Find where the given text appears and provide that cell's center as [X, Y] coordinate. 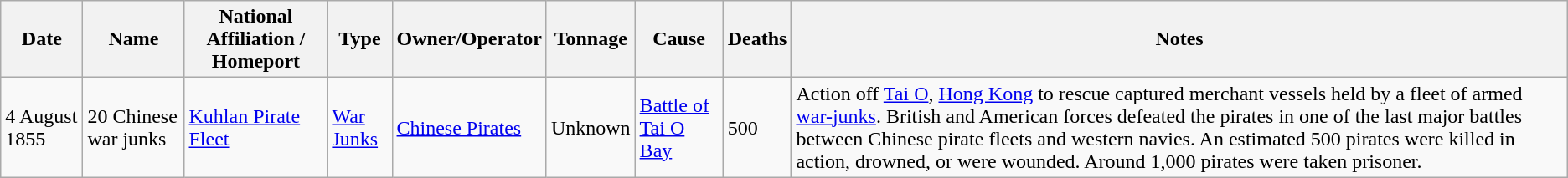
Cause [678, 39]
War Junks [360, 127]
Tonnage [591, 39]
Battle of Tai O Bay [678, 127]
Unknown [591, 127]
Date [42, 39]
Type [360, 39]
4 August 1855 [42, 127]
20 Chinese war junks [134, 127]
National Affiliation / Homeport [256, 39]
Kuhlan Pirate Fleet [256, 127]
Deaths [757, 39]
Owner/Operator [469, 39]
Notes [1179, 39]
500 [757, 127]
Name [134, 39]
Chinese Pirates [469, 127]
